Scan for the cell matching the given text and deliver its (x, y) coordinate at center. 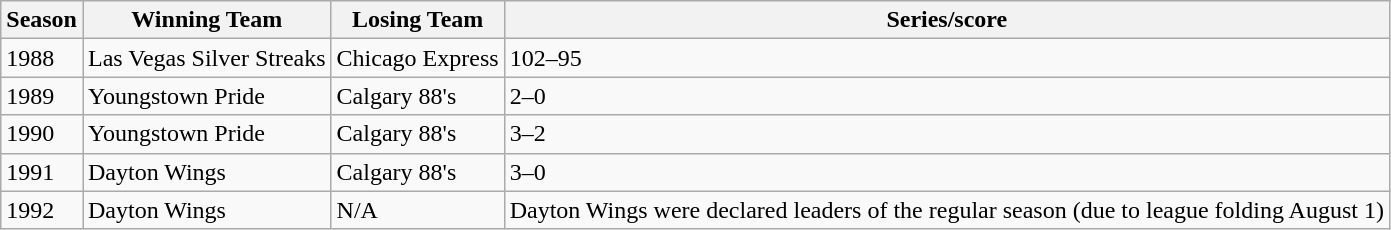
1989 (42, 96)
102–95 (946, 58)
1990 (42, 134)
Season (42, 20)
Chicago Express (418, 58)
3–2 (946, 134)
2–0 (946, 96)
1992 (42, 210)
Winning Team (206, 20)
N/A (418, 210)
Dayton Wings were declared leaders of the regular season (due to league folding August 1) (946, 210)
Losing Team (418, 20)
1991 (42, 172)
3–0 (946, 172)
1988 (42, 58)
Las Vegas Silver Streaks (206, 58)
Series/score (946, 20)
